Provide the [X, Y] coordinate of the cell's center where the given text is located.  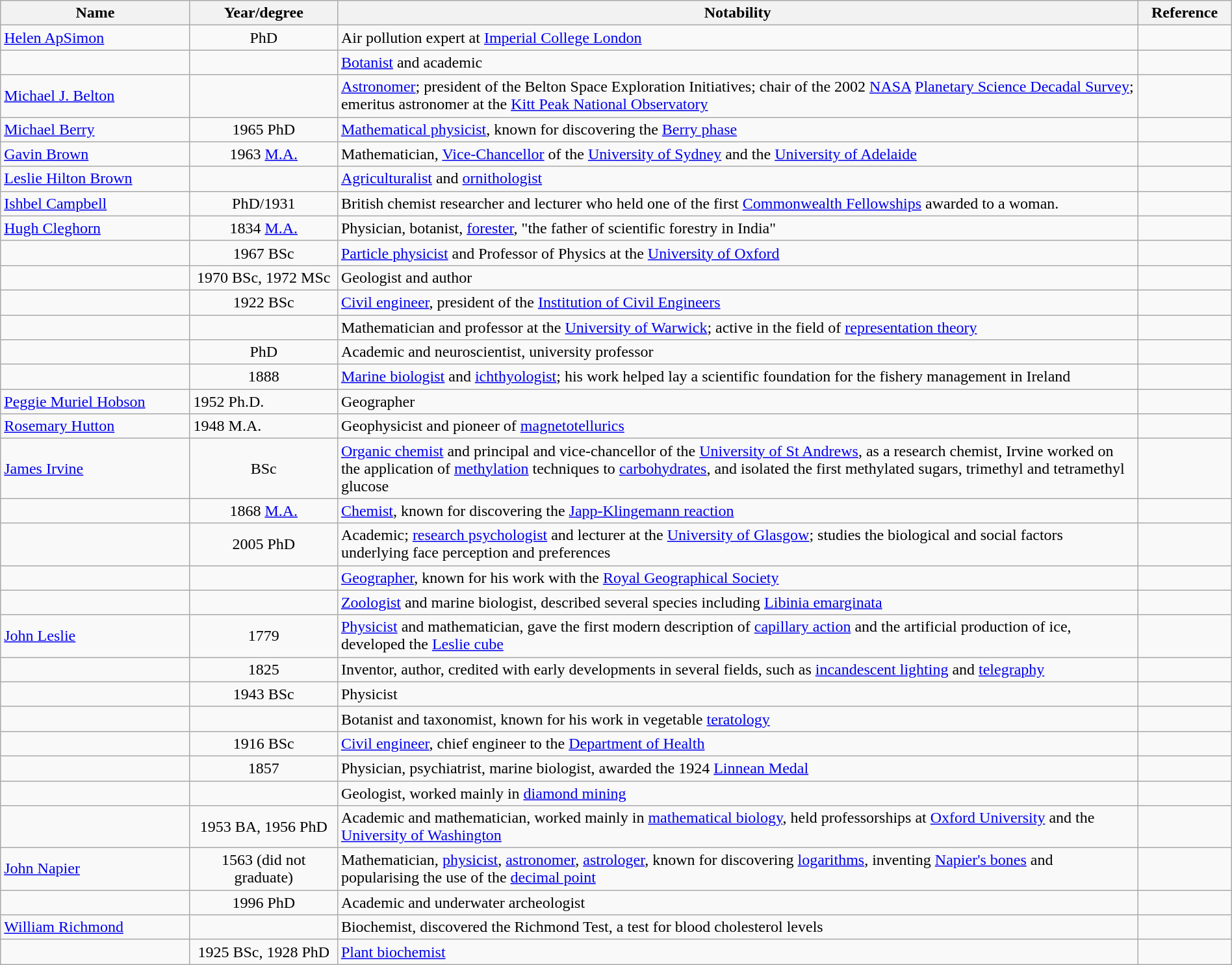
British chemist researcher and lecturer who held one of the first Commonwealth Fellowships awarded to a woman. [737, 203]
Zoologist and marine biologist, described several species including Libinia emarginata [737, 602]
Mathematical physicist, known for discovering the Berry phase [737, 129]
1868 M.A. [264, 511]
Physician, psychiatrist, marine biologist, awarded the 1924 Linnean Medal [737, 768]
Chemist, known for discovering the Japp-Klingemann reaction [737, 511]
Notability [737, 13]
1825 [264, 669]
Rosemary Hutton [95, 426]
Peggie Muriel Hobson [95, 402]
Botanist and academic [737, 62]
Geophysicist and pioneer of magnetotellurics [737, 426]
1996 PhD [264, 903]
Hugh Cleghorn [95, 228]
1952 Ph.D. [264, 402]
1563 (did not graduate) [264, 869]
Geologist, worked mainly in diamond mining [737, 793]
1922 BSc [264, 302]
2005 PhD [264, 545]
Ishbel Campbell [95, 203]
Civil engineer, president of the Institution of Civil Engineers [737, 302]
1834 M.A. [264, 228]
Gavin Brown [95, 154]
1925 BSc, 1928 PhD [264, 952]
Geographer, known for his work with the Royal Geographical Society [737, 578]
1970 BSc, 1972 MSc [264, 277]
1967 BSc [264, 253]
John Napier [95, 869]
1943 BSc [264, 694]
William Richmond [95, 927]
1916 BSc [264, 743]
Particle physicist and Professor of Physics at the University of Oxford [737, 253]
Reference [1185, 13]
Mathematician and professor at the University of Warwick; active in the field of representation theory [737, 327]
John Leslie [95, 636]
James Irvine [95, 469]
1948 M.A. [264, 426]
Mathematician, Vice-Chancellor of the University of Sydney and the University of Adelaide [737, 154]
Academic and underwater archeologist [737, 903]
BSc [264, 469]
Academic and neuroscientist, university professor [737, 352]
PhD/1931 [264, 203]
Academic and mathematician, worked mainly in mathematical biology, held professorships at Oxford University and the University of Washington [737, 827]
1965 PhD [264, 129]
1888 [264, 377]
Agriculturalist and ornithologist [737, 179]
Air pollution expert at Imperial College London [737, 38]
Leslie Hilton Brown [95, 179]
Helen ApSimon [95, 38]
Geologist and author [737, 277]
Physicist [737, 694]
1953 BA, 1956 PhD [264, 827]
1963 M.A. [264, 154]
Physicist and mathematician, gave the first modern description of capillary action and the artificial production of ice, developed the Leslie cube [737, 636]
Michael Berry [95, 129]
1779 [264, 636]
Plant biochemist [737, 952]
Biochemist, discovered the Richmond Test, a test for blood cholesterol levels [737, 927]
Name [95, 13]
Geographer [737, 402]
Inventor, author, credited with early developments in several fields, such as incandescent lighting and telegraphy [737, 669]
Marine biologist and ichthyologist; his work helped lay a scientific foundation for the fishery management in Ireland [737, 377]
Michael J. Belton [95, 96]
Physician, botanist, forester, "the father of scientific forestry in India" [737, 228]
Year/degree [264, 13]
1857 [264, 768]
Botanist and taxonomist, known for his work in vegetable teratology [737, 719]
Civil engineer, chief engineer to the Department of Health [737, 743]
